Determine the (x, y) coordinate at the center of the cell enclosing the given text.  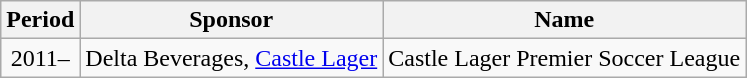
2011– (40, 58)
Castle Lager Premier Soccer League (564, 58)
Period (40, 20)
Delta Beverages, Castle Lager (232, 58)
Name (564, 20)
Sponsor (232, 20)
